Output the [x, y] coordinate of the center of the cell containing the given text.  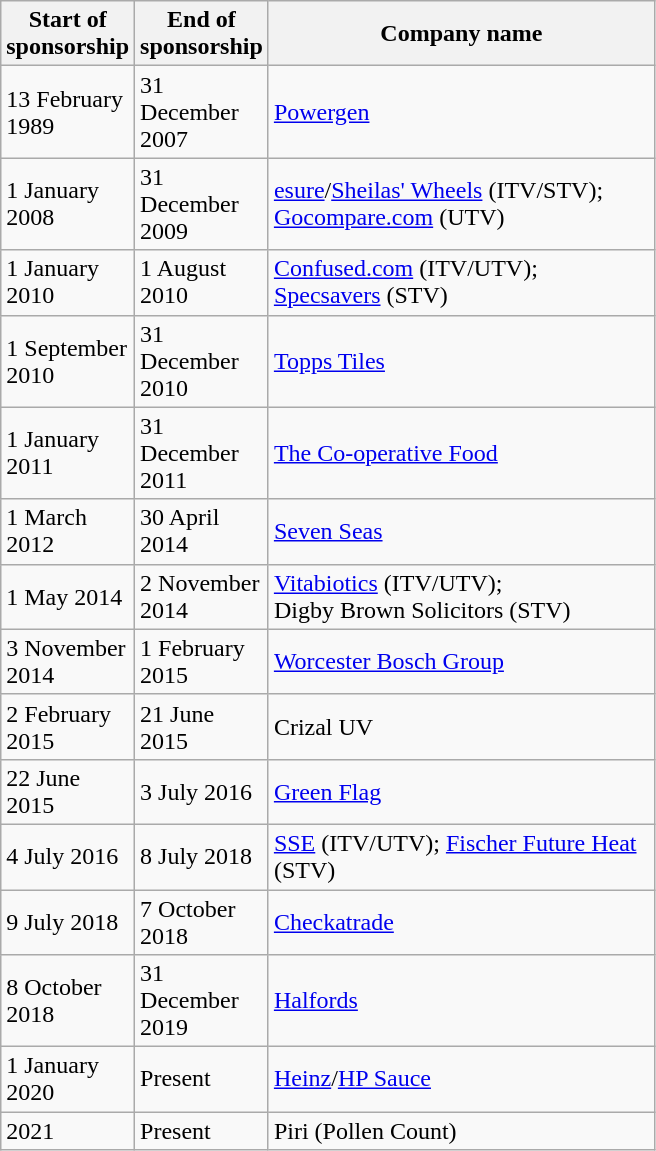
31 December 2009 [202, 204]
22 June 2015 [68, 792]
Company name [461, 34]
1 March 2012 [68, 532]
7 October 2018 [202, 922]
2021 [68, 1131]
3 July 2016 [202, 792]
8 October 2018 [68, 1001]
esure/Sheilas' Wheels (ITV/STV); Gocompare.com (UTV) [461, 204]
30 April 2014 [202, 532]
Crizal UV [461, 726]
31 December 2011 [202, 453]
2 November 2014 [202, 596]
Vitabiotics (ITV/UTV); Digby Brown Solicitors (STV) [461, 596]
Seven Seas [461, 532]
1 September 2010 [68, 361]
Heinz/HP Sauce [461, 1080]
1 January 2020 [68, 1080]
1 January 2010 [68, 282]
9 July 2018 [68, 922]
Halfords [461, 1001]
1 January 2008 [68, 204]
Green Flag [461, 792]
1 February 2015 [202, 662]
Piri (Pollen Count) [461, 1131]
3 November 2014 [68, 662]
31 December 2019 [202, 1001]
13 February 1989 [68, 112]
21 June 2015 [202, 726]
1 January 2011 [68, 453]
Checkatrade [461, 922]
SSE (ITV/UTV); Fischer Future Heat (STV) [461, 856]
Worcester Bosch Group [461, 662]
End of sponsorship [202, 34]
31 December 2010 [202, 361]
8 July 2018 [202, 856]
Start of sponsorship [68, 34]
1 May 2014 [68, 596]
The Co-operative Food [461, 453]
2 February 2015 [68, 726]
Topps Tiles [461, 361]
4 July 2016 [68, 856]
1 August 2010 [202, 282]
31 December 2007 [202, 112]
Confused.com (ITV/UTV); Specsavers (STV) [461, 282]
Powergen [461, 112]
